Pinpoint the cell where the given text exists, returning its [X, Y] midpoint coordinate. 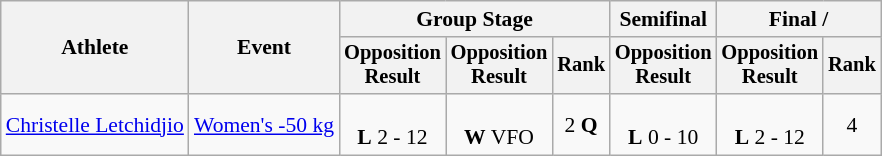
Women's -50 kg [264, 124]
Group Stage [474, 19]
Athlete [95, 48]
4 [852, 124]
2 Q [581, 124]
Final / [798, 19]
Event [264, 48]
Christelle Letchidjio [95, 124]
W VFO [500, 124]
Semifinal [664, 19]
L 0 - 10 [664, 124]
